Return (x, y) of the center of cell containing provided text 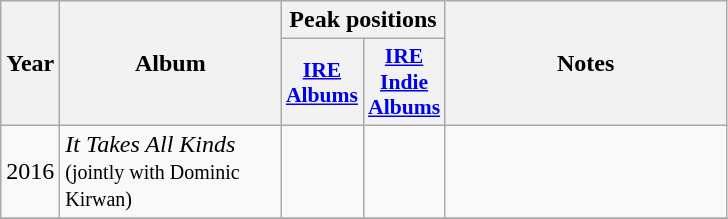
Peak positions (363, 20)
IRE Albums (322, 82)
Album (170, 64)
IRE Indie Albums (404, 82)
2016 (30, 171)
Notes (586, 64)
It Takes All Kinds (jointly with Dominic Kirwan) (170, 171)
Year (30, 64)
